Identify which cell holds the provided text, then report its [X, Y] central coordinate. 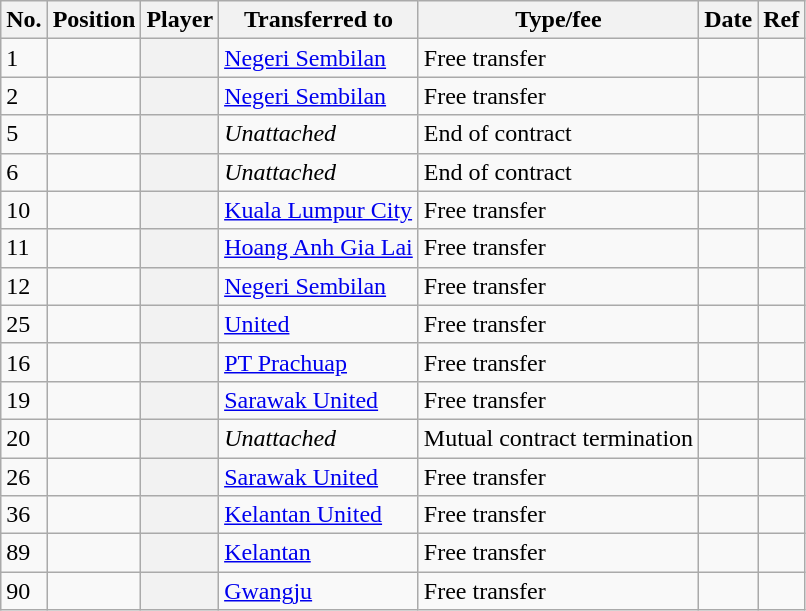
United [319, 324]
16 [24, 362]
Gwangju [319, 591]
12 [24, 286]
26 [24, 477]
11 [24, 248]
2 [24, 96]
Kelantan United [319, 515]
No. [24, 20]
Hoang Anh Gia Lai [319, 248]
Type/fee [558, 20]
6 [24, 172]
89 [24, 553]
Ref [782, 20]
Kuala Lumpur City [319, 210]
Transferred to [319, 20]
Player [180, 20]
36 [24, 515]
Kelantan [319, 553]
Position [94, 20]
Mutual contract termination [558, 438]
25 [24, 324]
20 [24, 438]
10 [24, 210]
Date [728, 20]
PT Prachuap [319, 362]
5 [24, 134]
90 [24, 591]
1 [24, 58]
19 [24, 400]
